From the cell containing the given text, extract its center point as [X, Y] coordinate. 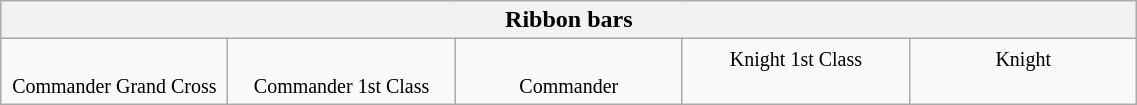
Commander [568, 72]
Ribbon bars [569, 20]
Knight [1024, 72]
Knight 1st Class [796, 72]
Commander 1st Class [342, 72]
Commander Grand Cross [114, 72]
